Detect which cell encompasses the target text, then output its [x, y] center coordinate. 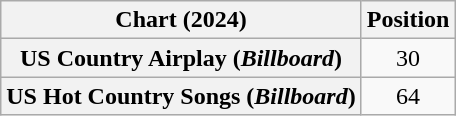
30 [408, 58]
Chart (2024) [181, 20]
64 [408, 96]
Position [408, 20]
US Hot Country Songs (Billboard) [181, 96]
US Country Airplay (Billboard) [181, 58]
